Provide the (x, y) coordinate of the cell's center where the given text is located.  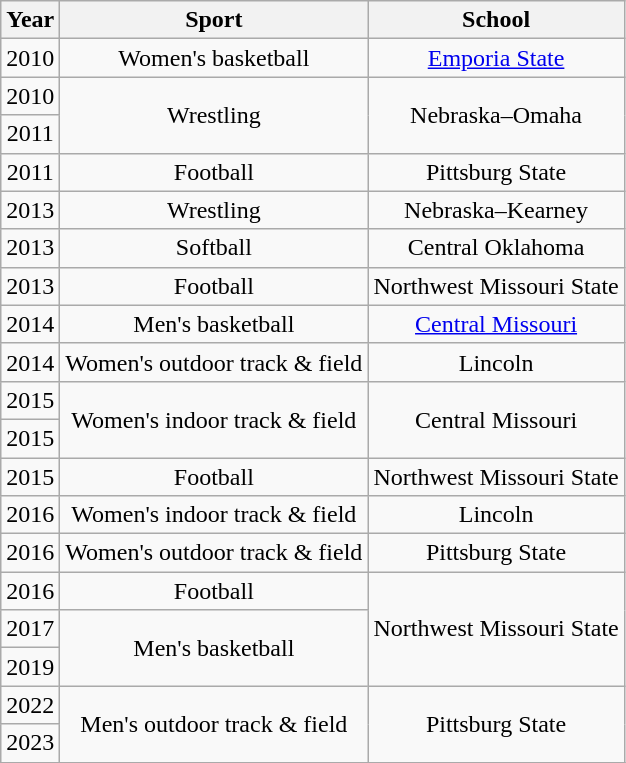
2017 (30, 629)
School (496, 20)
Year (30, 20)
Sport (214, 20)
Softball (214, 248)
2022 (30, 705)
2023 (30, 743)
Men's outdoor track & field (214, 724)
Central Oklahoma (496, 248)
Nebraska–Omaha (496, 115)
Women's basketball (214, 58)
Nebraska–Kearney (496, 210)
2019 (30, 667)
Emporia State (496, 58)
